Find where the given text appears and provide that cell's center as [x, y] coordinate. 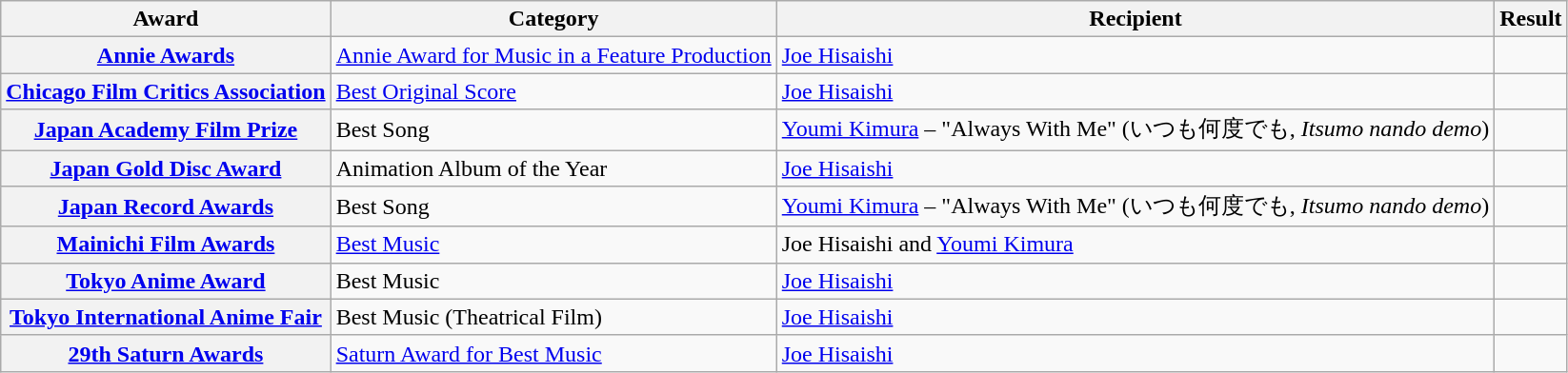
Animation Album of the Year [553, 168]
Japan Record Awards [166, 207]
Annie Awards [166, 55]
Category [553, 19]
Japan Academy Film Prize [166, 129]
Chicago Film Critics Association [166, 91]
Saturn Award for Best Music [553, 353]
Award [166, 19]
Japan Gold Disc Award [166, 168]
Annie Award for Music in a Feature Production [553, 55]
Best Original Score [553, 91]
Recipient [1136, 19]
Tokyo Anime Award [166, 281]
Best Music (Theatrical Film) [553, 317]
Joe Hisaishi and Youmi Kimura [1136, 245]
Mainichi Film Awards [166, 245]
29th Saturn Awards [166, 353]
Tokyo International Anime Fair [166, 317]
Result [1531, 19]
